Identify which cell holds the provided text, then report its [x, y] central coordinate. 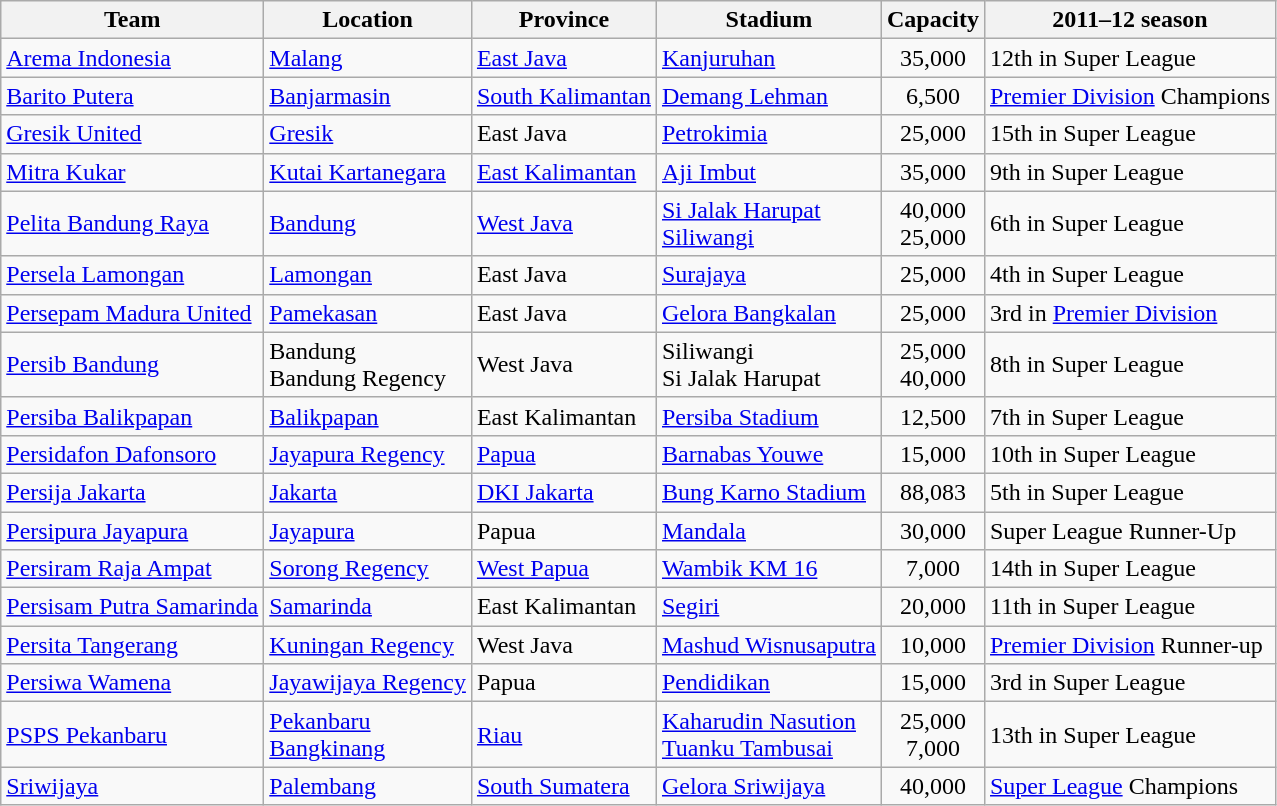
Team [132, 20]
Province [564, 20]
Persiwa Wamena [132, 683]
Persiba Stadium [768, 416]
Persib Bandung [132, 364]
Location [368, 20]
BandungBandung Regency [368, 364]
14th in Super League [1130, 569]
Super League Runner-Up [1130, 531]
Super League Champions [1130, 786]
40,000 [932, 786]
Premier Division Runner-up [1130, 645]
8th in Super League [1130, 364]
Persita Tangerang [132, 645]
Jayapura Regency [368, 454]
South Kalimantan [564, 96]
7,000 [932, 569]
Bung Karno Stadium [768, 492]
Aji Imbut [768, 172]
Barito Putera [132, 96]
12,500 [932, 416]
Kaharudin NasutionTuanku Tambusai [768, 734]
30,000 [932, 531]
Capacity [932, 20]
Pendidikan [768, 683]
Persepam Madura United [132, 313]
Petrokimia [768, 134]
Gresik United [132, 134]
25,0007,000 [932, 734]
PSPS Pekanbaru [132, 734]
Bandung [368, 224]
Jayapura [368, 531]
West Papua [564, 569]
12th in Super League [1130, 58]
Kanjuruhan [768, 58]
Persela Lamongan [132, 275]
Mandala [768, 531]
Persipura Jayapura [132, 531]
4th in Super League [1130, 275]
Lamongan [368, 275]
Malang [368, 58]
Banjarmasin [368, 96]
Gelora Bangkalan [768, 313]
Persiba Balikpapan [132, 416]
Gelora Sriwijaya [768, 786]
Arema Indonesia [132, 58]
Kutai Kartanegara [368, 172]
Stadium [768, 20]
Wambik KM 16 [768, 569]
88,083 [932, 492]
7th in Super League [1130, 416]
5th in Super League [1130, 492]
SiliwangiSi Jalak Harupat [768, 364]
Jakarta [368, 492]
Mashud Wisnusaputra [768, 645]
Mitra Kukar [132, 172]
Segiri [768, 607]
Persisam Putra Samarinda [132, 607]
PekanbaruBangkinang [368, 734]
Samarinda [368, 607]
3rd in Super League [1130, 683]
11th in Super League [1130, 607]
Premier Division Champions [1130, 96]
Palembang [368, 786]
Persiram Raja Ampat [132, 569]
Sorong Regency [368, 569]
2011–12 season [1130, 20]
Persija Jakarta [132, 492]
6th in Super League [1130, 224]
Demang Lehman [768, 96]
25,00040,000 [932, 364]
DKI Jakarta [564, 492]
9th in Super League [1130, 172]
Pamekasan [368, 313]
Gresik [368, 134]
Persidafon Dafonsoro [132, 454]
10th in Super League [1130, 454]
Jayawijaya Regency [368, 683]
3rd in Premier Division [1130, 313]
Si Jalak HarupatSiliwangi [768, 224]
15th in Super League [1130, 134]
40,00025,000 [932, 224]
6,500 [932, 96]
20,000 [932, 607]
13th in Super League [1130, 734]
Balikpapan [368, 416]
Riau [564, 734]
Sriwijaya [132, 786]
South Sumatera [564, 786]
Barnabas Youwe [768, 454]
Kuningan Regency [368, 645]
10,000 [932, 645]
Surajaya [768, 275]
Pelita Bandung Raya [132, 224]
